Determine the (x, y) coordinate at the center of the cell enclosing the given text.  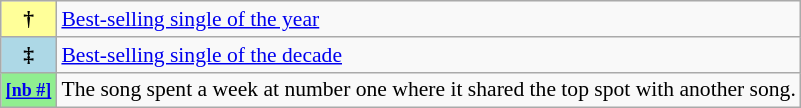
The song spent a week at number one where it shared the top spot with another song. (428, 90)
Best-selling single of the year (428, 19)
Best-selling single of the decade (428, 55)
‡ (29, 55)
[nb #] (29, 90)
† (29, 19)
